Scan for the cell matching the given text and deliver its [X, Y] coordinate at center. 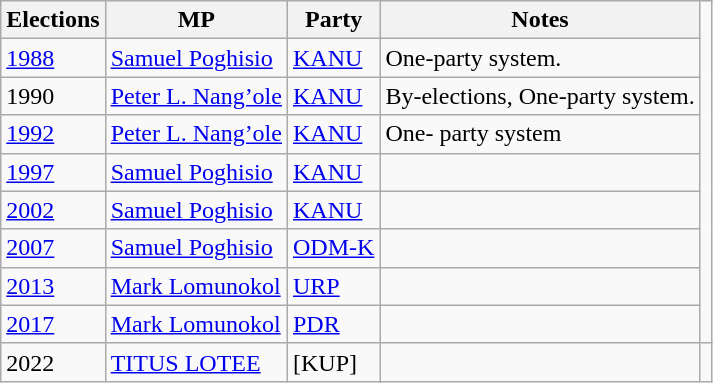
Party [333, 20]
[KUP] [333, 362]
MP [196, 20]
One-party system. [540, 58]
Elections [53, 20]
1992 [53, 134]
URP [333, 286]
ODM-K [333, 248]
2007 [53, 248]
2022 [53, 362]
1997 [53, 172]
2017 [53, 324]
2013 [53, 286]
Notes [540, 20]
1988 [53, 58]
One- party system [540, 134]
PDR [333, 324]
TITUS LOTEE [196, 362]
1990 [53, 96]
2002 [53, 210]
By-elections, One-party system. [540, 96]
